Provide the (x, y) coordinate of the cell's center where the given text is located.  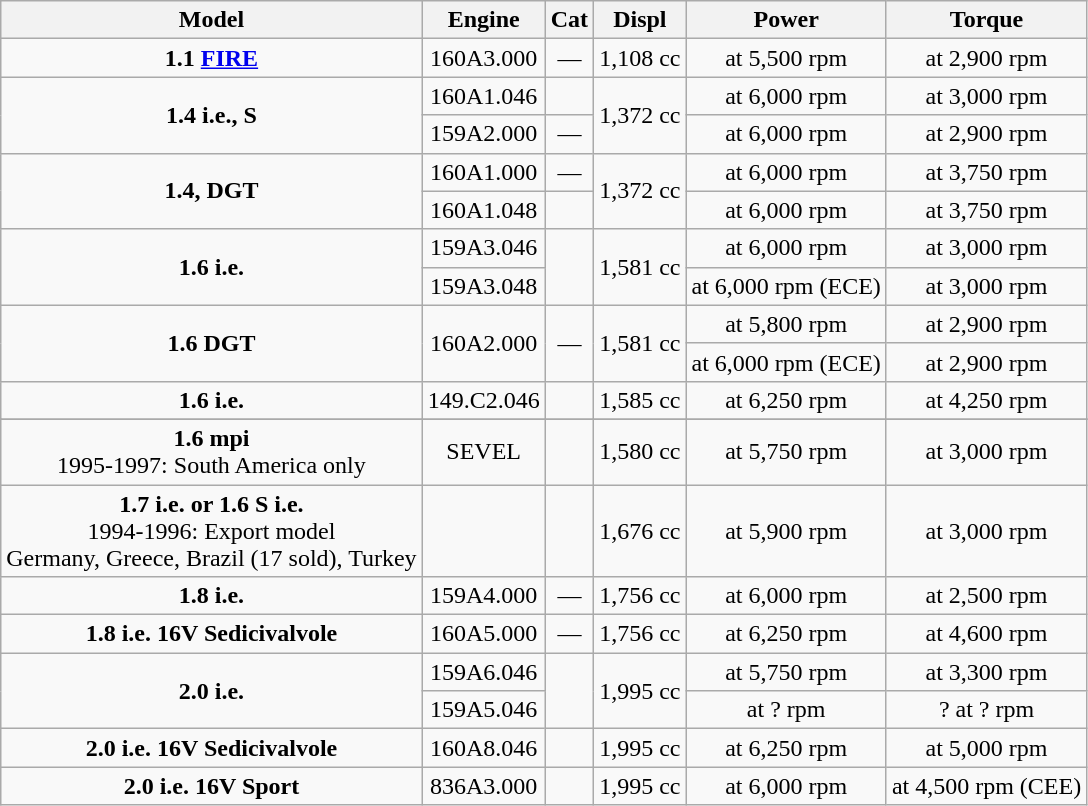
1,585 cc (640, 400)
160A1.048 (484, 210)
1.6 mpi1995-1997: South America only (212, 452)
2.0 i.e. 16V Sport (212, 786)
1.7 i.e. or 1.6 S i.e.1994-1996: Export modelGermany, Greece, Brazil (17 sold), Turkey (212, 530)
at 4,600 rpm (986, 634)
Displ (640, 20)
1.8 i.e. (212, 596)
160A1.046 (484, 96)
159A2.000 (484, 134)
149.C2.046 (484, 400)
Power (786, 20)
159A3.048 (484, 286)
160A1.000 (484, 172)
at ? rpm (786, 710)
at 5,900 rpm (786, 530)
Torque (986, 20)
159A6.046 (484, 672)
2.0 i.e. 16V Sedicivalvole (212, 748)
160A3.000 (484, 58)
1.8 i.e. 16V Sedicivalvole (212, 634)
Cat (569, 20)
160A8.046 (484, 748)
159A5.046 (484, 710)
836A3.000 (484, 786)
160A5.000 (484, 634)
2.0 i.e. (212, 691)
1,108 cc (640, 58)
1,676 cc (640, 530)
at 5,000 rpm (986, 748)
1.6 DGT (212, 343)
1.1 FIRE (212, 58)
1.4, DGT (212, 191)
at 2,500 rpm (986, 596)
159A4.000 (484, 596)
SEVEL (484, 452)
? at ? rpm (986, 710)
Model (212, 20)
at 3,300 rpm (986, 672)
160A2.000 (484, 343)
159A3.046 (484, 248)
at 5,500 rpm (786, 58)
at 4,500 rpm (CEE) (986, 786)
1,580 cc (640, 452)
at 5,800 rpm (786, 324)
at 4,250 rpm (986, 400)
1.4 i.e., S (212, 115)
Engine (484, 20)
